Output the [x, y] coordinate of the center of the cell containing the given text.  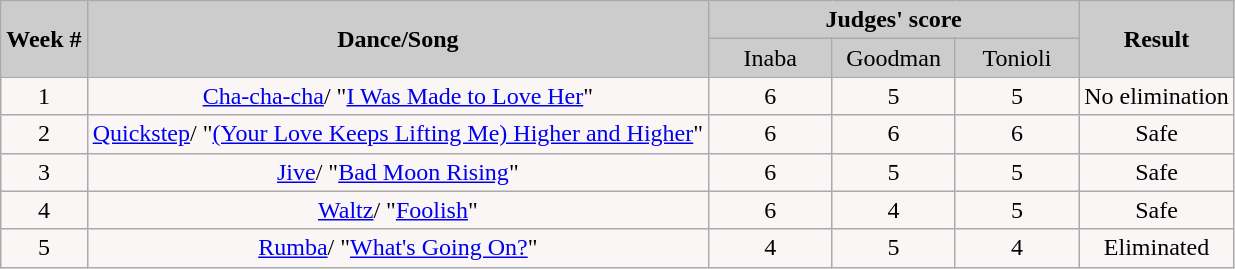
2 [44, 134]
Rumba/ "What's Going On?" [398, 248]
Goodman [894, 58]
1 [44, 96]
Cha-cha-cha/ "I Was Made to Love Her" [398, 96]
Tonioli [1016, 58]
Quickstep/ "(Your Love Keeps Lifting Me) Higher and Higher" [398, 134]
Eliminated [1157, 248]
3 [44, 172]
Result [1157, 39]
Jive/ "Bad Moon Rising" [398, 172]
Judges' score [894, 20]
Inaba [770, 58]
Waltz/ "Foolish" [398, 210]
No elimination [1157, 96]
Week # [44, 39]
Dance/Song [398, 39]
